Return (X, Y) of the center of cell containing provided text 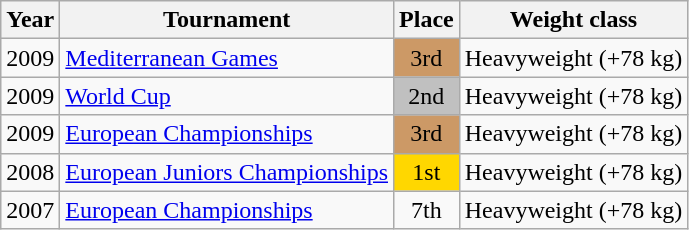
Year (30, 20)
2nd (427, 96)
World Cup (227, 96)
2008 (30, 172)
Weight class (574, 20)
7th (427, 210)
1st (427, 172)
Place (427, 20)
2007 (30, 210)
Tournament (227, 20)
Mediterranean Games (227, 58)
European Juniors Championships (227, 172)
